Detect which cell encompasses the target text, then output its [x, y] center coordinate. 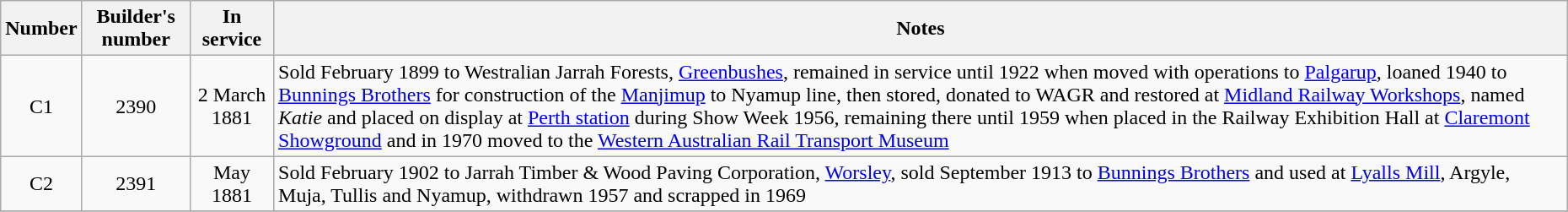
Number [41, 29]
May 1881 [231, 184]
C2 [41, 184]
Builder's number [136, 29]
2390 [136, 106]
2 March 1881 [231, 106]
C1 [41, 106]
2391 [136, 184]
Notes [921, 29]
In service [231, 29]
